Return the [x, y] coordinate for the center point of the cell that contains the specified text.  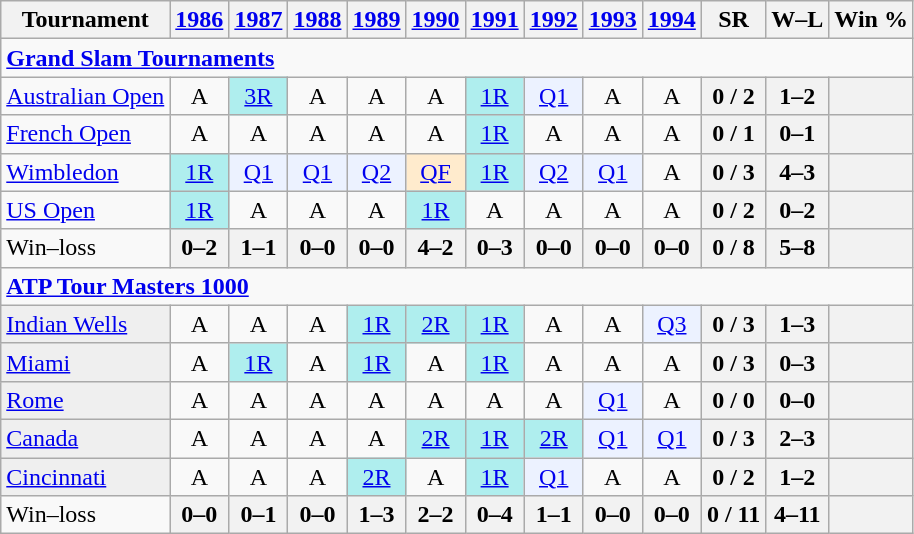
Indian Wells [86, 324]
3R [258, 96]
1988 [318, 20]
4–2 [436, 248]
0 / 11 [733, 515]
Miami [86, 362]
2–2 [436, 515]
Q3 [672, 324]
QF [436, 172]
1986 [200, 20]
1990 [436, 20]
US Open [86, 210]
0 / 8 [733, 248]
1989 [376, 20]
1987 [258, 20]
1994 [672, 20]
0–4 [494, 515]
4–3 [798, 172]
Australian Open [86, 96]
0 / 0 [733, 400]
Grand Slam Tournaments [458, 58]
0 / 1 [733, 134]
Canada [86, 438]
1993 [612, 20]
5–8 [798, 248]
SR [733, 20]
Tournament [86, 20]
4–11 [798, 515]
French Open [86, 134]
2–3 [798, 438]
ATP Tour Masters 1000 [458, 286]
1991 [494, 20]
W–L [798, 20]
1992 [554, 20]
Rome [86, 400]
Win % [872, 20]
Wimbledon [86, 172]
Cincinnati [86, 477]
